Find where the given text appears and provide that cell's center as [X, Y] coordinate. 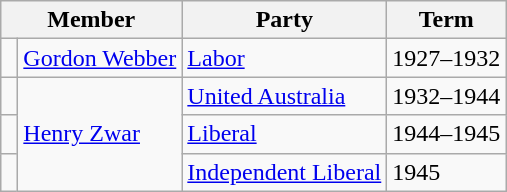
United Australia [284, 96]
Independent Liberal [284, 172]
Liberal [284, 134]
Henry Zwar [100, 134]
Term [446, 20]
1932–1944 [446, 96]
Party [284, 20]
1945 [446, 172]
Member [92, 20]
1927–1932 [446, 58]
1944–1945 [446, 134]
Labor [284, 58]
Gordon Webber [100, 58]
